Scan for the cell matching the given text and deliver its (x, y) coordinate at center. 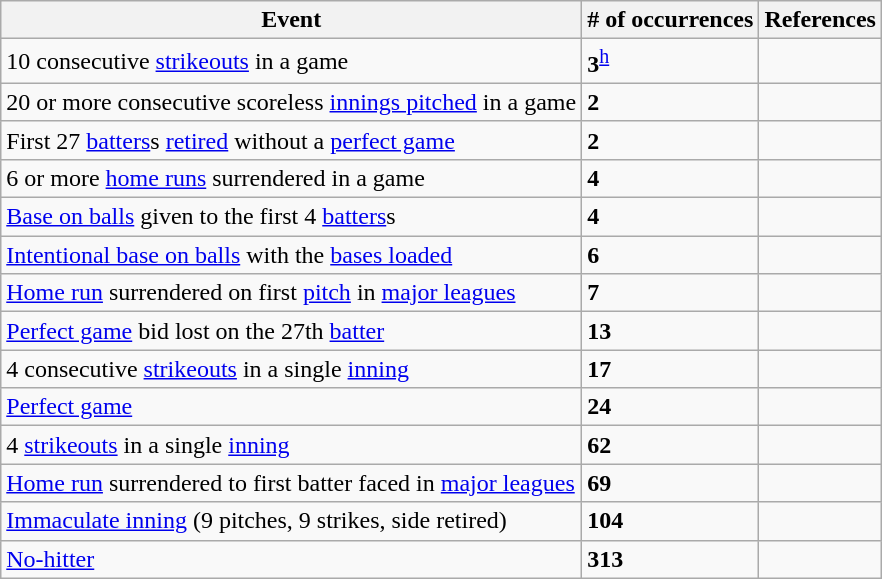
6 (670, 255)
Intentional base on balls with the bases loaded (292, 255)
Event (292, 20)
Perfect game (292, 407)
Perfect game bid lost on the 27th batter (292, 331)
17 (670, 369)
7 (670, 293)
Base on balls given to the first 4 batterss (292, 217)
13 (670, 331)
Home run surrendered on first pitch in major leagues (292, 293)
First 27 batterss retired without a perfect game (292, 140)
3h (670, 62)
24 (670, 407)
6 or more home runs surrendered in a game (292, 178)
# of occurrences (670, 20)
Immaculate inning (9 pitches, 9 strikes, side retired) (292, 521)
Home run surrendered to first batter faced in major leagues (292, 483)
313 (670, 559)
4 strikeouts in a single inning (292, 445)
69 (670, 483)
10 consecutive strikeouts in a game (292, 62)
No-hitter (292, 559)
104 (670, 521)
20 or more consecutive scoreless innings pitched in a game (292, 102)
4 consecutive strikeouts in a single inning (292, 369)
62 (670, 445)
References (820, 20)
